Return (X, Y) of the center of cell containing provided text 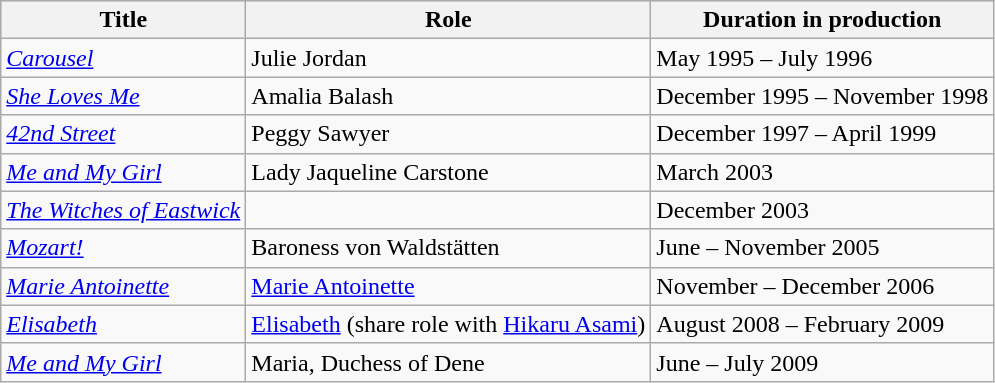
Duration in production (822, 20)
Elisabeth (124, 324)
Title (124, 20)
Lady Jaqueline Carstone (448, 172)
Mozart! (124, 248)
The Witches of Eastwick (124, 210)
November – December 2006 (822, 286)
August 2008 – February 2009 (822, 324)
Julie Jordan (448, 58)
December 1995 – November 1998 (822, 96)
Peggy Sawyer (448, 134)
June – November 2005 (822, 248)
May 1995 – July 1996 (822, 58)
Baroness von Waldstätten (448, 248)
She Loves Me (124, 96)
Role (448, 20)
Carousel (124, 58)
June – July 2009 (822, 362)
Amalia Balash (448, 96)
Elisabeth (share role with Hikaru Asami) (448, 324)
March 2003 (822, 172)
Maria, Duchess of Dene (448, 362)
December 2003 (822, 210)
42nd Street (124, 134)
December 1997 – April 1999 (822, 134)
